Identify which cell holds the provided text, then report its (x, y) central coordinate. 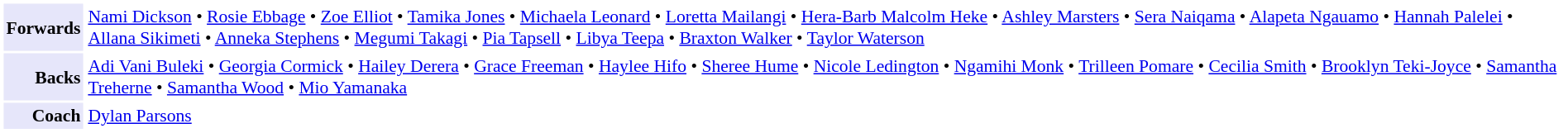
Backs (43, 76)
Forwards (43, 26)
Coach (43, 116)
Dylan Parsons (825, 116)
